Scan for the cell matching the given text and deliver its [X, Y] coordinate at center. 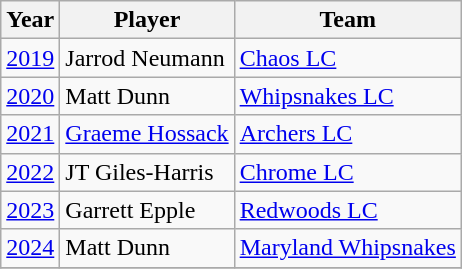
2023 [30, 210]
Graeme Hossack [147, 134]
Whipsnakes LC [348, 96]
Maryland Whipsnakes [348, 248]
Player [147, 20]
2019 [30, 58]
Redwoods LC [348, 210]
Archers LC [348, 134]
2024 [30, 248]
2022 [30, 172]
Chrome LC [348, 172]
Team [348, 20]
Garrett Epple [147, 210]
2021 [30, 134]
Jarrod Neumann [147, 58]
Chaos LC [348, 58]
JT Giles-Harris [147, 172]
Year [30, 20]
2020 [30, 96]
